Extract the (X, Y) coordinate from the center of the cell holding the provided text.  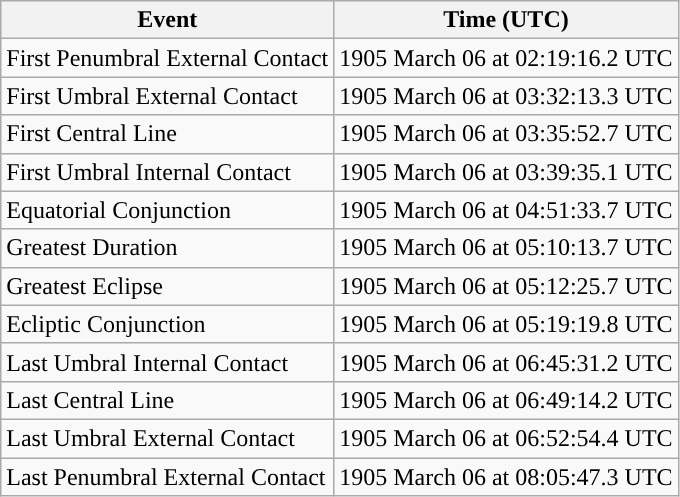
Ecliptic Conjunction (168, 324)
1905 March 06 at 05:10:13.7 UTC (506, 248)
1905 March 06 at 02:19:16.2 UTC (506, 58)
Last Umbral Internal Contact (168, 362)
1905 March 06 at 06:52:54.4 UTC (506, 438)
Equatorial Conjunction (168, 210)
1905 March 06 at 06:45:31.2 UTC (506, 362)
First Penumbral External Contact (168, 58)
1905 March 06 at 08:05:47.3 UTC (506, 477)
1905 March 06 at 05:12:25.7 UTC (506, 286)
Last Umbral External Contact (168, 438)
Last Penumbral External Contact (168, 477)
First Umbral External Contact (168, 96)
First Central Line (168, 134)
1905 March 06 at 03:32:13.3 UTC (506, 96)
1905 March 06 at 04:51:33.7 UTC (506, 210)
Event (168, 20)
1905 March 06 at 03:35:52.7 UTC (506, 134)
Greatest Eclipse (168, 286)
Last Central Line (168, 400)
Greatest Duration (168, 248)
1905 March 06 at 06:49:14.2 UTC (506, 400)
1905 March 06 at 05:19:19.8 UTC (506, 324)
Time (UTC) (506, 20)
First Umbral Internal Contact (168, 172)
1905 March 06 at 03:39:35.1 UTC (506, 172)
